Scan for the cell matching the given text and deliver its (x, y) coordinate at center. 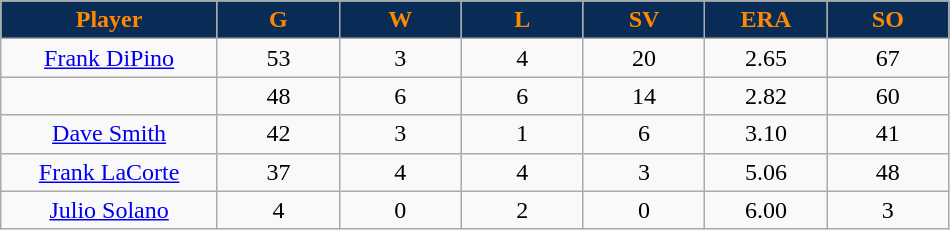
SO (888, 20)
1 (522, 134)
6.00 (766, 210)
2 (522, 210)
SV (644, 20)
41 (888, 134)
Frank DiPino (110, 58)
42 (278, 134)
60 (888, 96)
53 (278, 58)
3.10 (766, 134)
Julio Solano (110, 210)
14 (644, 96)
2.82 (766, 96)
G (278, 20)
67 (888, 58)
2.65 (766, 58)
Player (110, 20)
L (522, 20)
20 (644, 58)
5.06 (766, 172)
ERA (766, 20)
37 (278, 172)
W (400, 20)
Dave Smith (110, 134)
Frank LaCorte (110, 172)
